Output the [X, Y] coordinate of the center of the cell containing the given text.  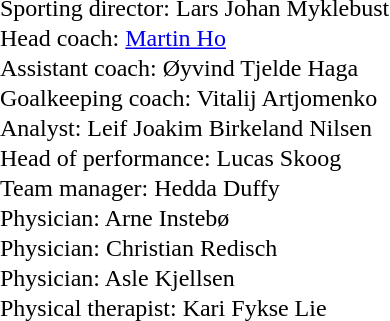
Physician: Asle Kjellsen [194, 278]
Physician: Arne Instebø [194, 218]
Goalkeeping coach: Vitalij Artjomenko [194, 98]
Head coach: Martin Ho [194, 38]
Analyst: Leif Joakim Birkeland Nilsen [194, 128]
Team manager: Hedda Duffy [194, 188]
Head of performance: Lucas Skoog [194, 158]
Assistant coach: Øyvind Tjelde Haga [194, 68]
Physician: Christian Redisch [194, 248]
